Scan for the cell matching the given text and deliver its (X, Y) coordinate at center. 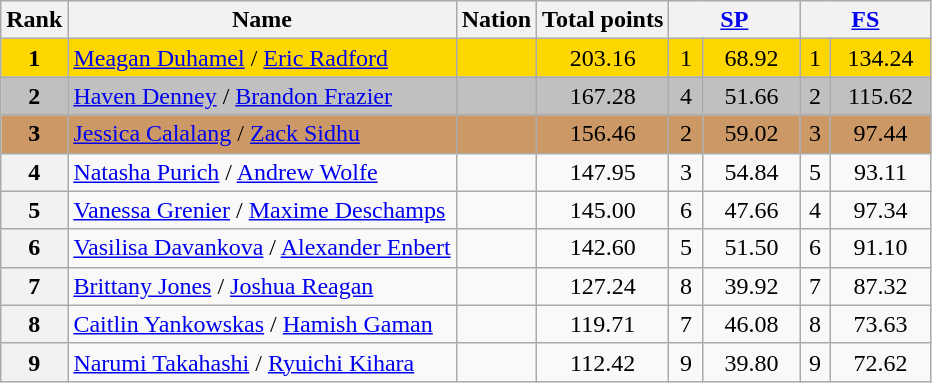
97.44 (880, 134)
Caitlin Yankowskas / Hamish Gaman (262, 324)
51.66 (752, 96)
127.24 (603, 286)
39.92 (752, 286)
Nation (496, 20)
47.66 (752, 210)
91.10 (880, 248)
Vanessa Grenier / Maxime Deschamps (262, 210)
147.95 (603, 172)
72.62 (880, 362)
87.32 (880, 286)
93.11 (880, 172)
Rank (34, 20)
145.00 (603, 210)
68.92 (752, 58)
119.71 (603, 324)
Brittany Jones / Joshua Reagan (262, 286)
SP (734, 20)
39.80 (752, 362)
156.46 (603, 134)
73.63 (880, 324)
Narumi Takahashi / Ryuichi Kihara (262, 362)
167.28 (603, 96)
142.60 (603, 248)
51.50 (752, 248)
112.42 (603, 362)
Haven Denney / Brandon Frazier (262, 96)
Total points (603, 20)
203.16 (603, 58)
FS (866, 20)
Name (262, 20)
97.34 (880, 210)
46.08 (752, 324)
Meagan Duhamel / Eric Radford (262, 58)
115.62 (880, 96)
Natasha Purich / Andrew Wolfe (262, 172)
54.84 (752, 172)
Jessica Calalang / Zack Sidhu (262, 134)
59.02 (752, 134)
Vasilisa Davankova / Alexander Enbert (262, 248)
134.24 (880, 58)
